Detect which cell encompasses the target text, then output its (x, y) center coordinate. 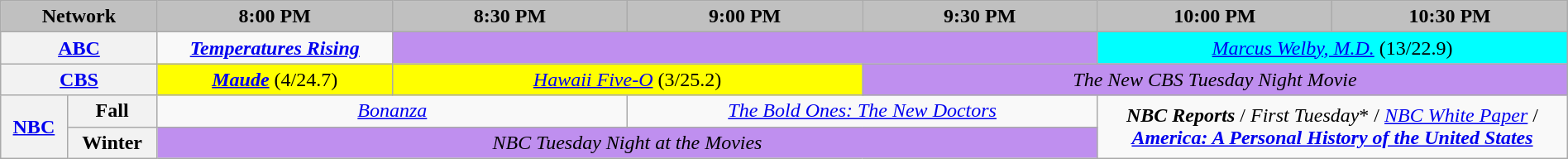
9:30 PM (980, 17)
NBC Reports / First Tuesday* / NBC White Paper / America: A Personal History of the United States (1332, 127)
Bonanza (392, 111)
ABC (79, 48)
Maude (4/24.7) (275, 79)
10:00 PM (1215, 17)
Network (79, 17)
10:30 PM (1450, 17)
Winter (112, 142)
9:00 PM (744, 17)
Temperatures Rising (275, 48)
The New CBS Tuesday Night Movie (1216, 79)
NBC Tuesday Night at the Movies (627, 142)
NBC (34, 127)
The Bold Ones: The New Doctors (862, 111)
Hawaii Five-O (3/25.2) (627, 79)
CBS (79, 79)
8:30 PM (509, 17)
Marcus Welby, M.D. (13/22.9) (1332, 48)
8:00 PM (275, 17)
Fall (112, 111)
